Detect which cell encompasses the target text, then output its [X, Y] center coordinate. 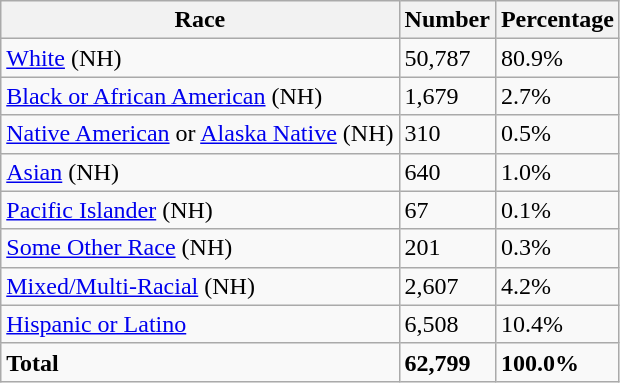
0.1% [557, 210]
Asian (NH) [200, 172]
1.0% [557, 172]
6,508 [447, 324]
Race [200, 20]
Total [200, 362]
Native American or Alaska Native (NH) [200, 134]
Some Other Race (NH) [200, 248]
0.5% [557, 134]
Number [447, 20]
310 [447, 134]
80.9% [557, 58]
2.7% [557, 96]
10.4% [557, 324]
2,607 [447, 286]
1,679 [447, 96]
4.2% [557, 286]
640 [447, 172]
50,787 [447, 58]
Hispanic or Latino [200, 324]
Black or African American (NH) [200, 96]
62,799 [447, 362]
100.0% [557, 362]
Mixed/Multi-Racial (NH) [200, 286]
Pacific Islander (NH) [200, 210]
White (NH) [200, 58]
Percentage [557, 20]
0.3% [557, 248]
201 [447, 248]
67 [447, 210]
